Scan for the cell matching the given text and deliver its (x, y) coordinate at center. 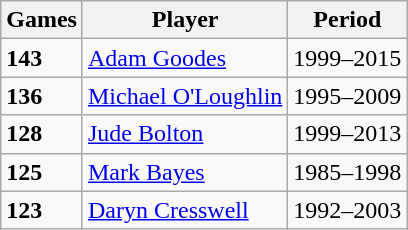
Daryn Cresswell (184, 210)
143 (42, 58)
Michael O'Loughlin (184, 96)
Mark Bayes (184, 172)
136 (42, 96)
125 (42, 172)
1995–2009 (348, 96)
1985–1998 (348, 172)
128 (42, 134)
Adam Goodes (184, 58)
123 (42, 210)
Jude Bolton (184, 134)
Player (184, 20)
1992–2003 (348, 210)
Games (42, 20)
Period (348, 20)
1999–2013 (348, 134)
1999–2015 (348, 58)
